Provide the (X, Y) coordinate of the cell's center where the given text is located.  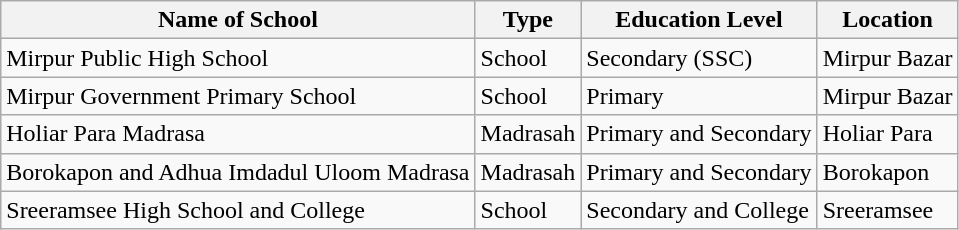
Education Level (699, 20)
Location (888, 20)
Sreeramsee (888, 210)
Mirpur Government Primary School (238, 96)
Holiar Para (888, 134)
Sreeramsee High School and College (238, 210)
Secondary and College (699, 210)
Mirpur Public High School (238, 58)
Borokapon and Adhua Imdadul Uloom Madrasa (238, 172)
Secondary (SSC) (699, 58)
Holiar Para Madrasa (238, 134)
Borokapon (888, 172)
Type (528, 20)
Name of School (238, 20)
Primary (699, 96)
